Capture the cell that displays the provided text and extract its [x, y] central coordinate. 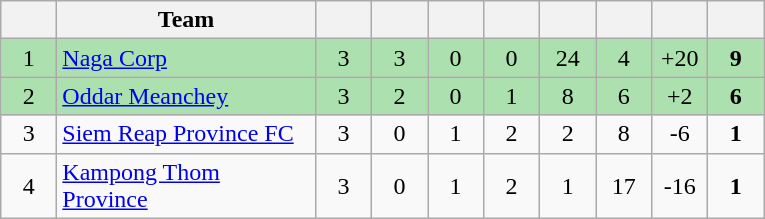
Siem Reap Province FC [186, 134]
Team [186, 20]
-16 [680, 186]
Naga Corp [186, 58]
9 [736, 58]
Oddar Meanchey [186, 96]
24 [568, 58]
17 [624, 186]
+20 [680, 58]
Kampong Thom Province [186, 186]
-6 [680, 134]
+2 [680, 96]
